Extract the (x, y) coordinate from the center of the cell holding the provided text.  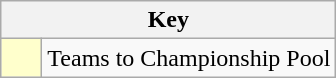
Teams to Championship Pool (189, 58)
Key (168, 20)
